Find where the given text appears and provide that cell's center as (X, Y) coordinate. 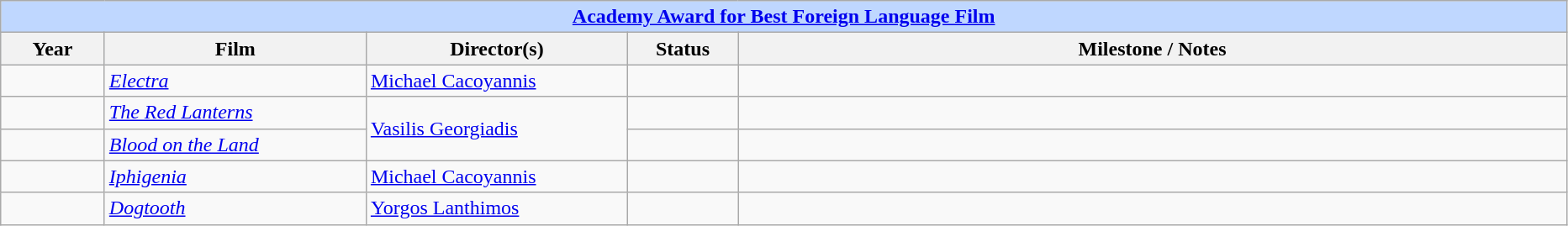
Yorgos Lanthimos (496, 208)
Academy Award for Best Foreign Language Film (784, 17)
Milestone / Notes (1153, 49)
Electra (235, 81)
Status (683, 49)
Iphigenia (235, 176)
Blood on the Land (235, 145)
Dogtooth (235, 208)
Vasilis Georgiadis (496, 129)
Year (53, 49)
The Red Lanterns (235, 113)
Director(s) (496, 49)
Film (235, 49)
